Identify which cell holds the provided text, then report its [X, Y] central coordinate. 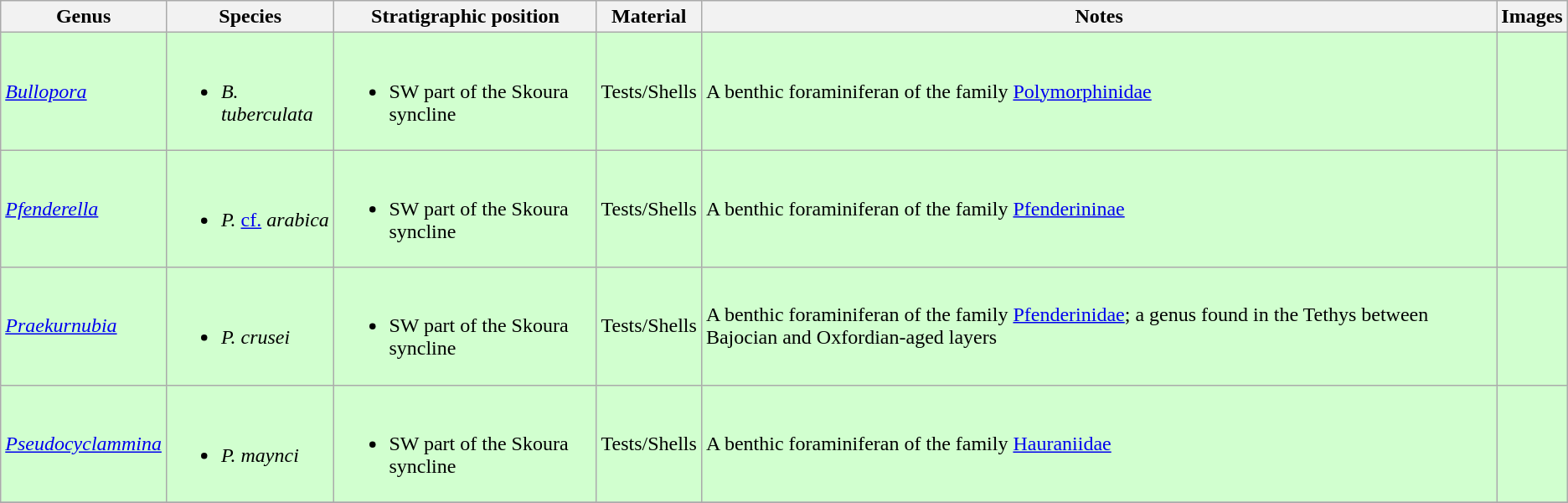
A benthic foraminiferan of the family Polymorphinidae [1099, 91]
Praekurnubia [84, 326]
Species [250, 17]
Images [1532, 17]
Genus [84, 17]
Notes [1099, 17]
P. maynci [250, 443]
Pfenderella [84, 209]
A benthic foraminiferan of the family Pfenderinidae; a genus found in the Tethys between Bajocian and Oxfordian-aged layers [1099, 326]
B. tuberculata [250, 91]
Bullopora [84, 91]
Material [648, 17]
A benthic foraminiferan of the family Hauraniidae [1099, 443]
Stratigraphic position [466, 17]
Pseudocyclammina [84, 443]
A benthic foraminiferan of the family Pfenderininae [1099, 209]
P. crusei [250, 326]
P. cf. arabica [250, 209]
